Detect which cell encompasses the target text, then output its [x, y] center coordinate. 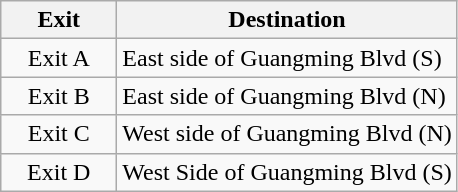
West side of Guangming Blvd (N) [287, 134]
Exit C [59, 134]
Exit [59, 20]
Destination [287, 20]
Exit D [59, 172]
East side of Guangming Blvd (N) [287, 96]
Exit A [59, 58]
East side of Guangming Blvd (S) [287, 58]
Exit B [59, 96]
West Side of Guangming Blvd (S) [287, 172]
